Provide the (X, Y) coordinate of the cell's center where the given text is located.  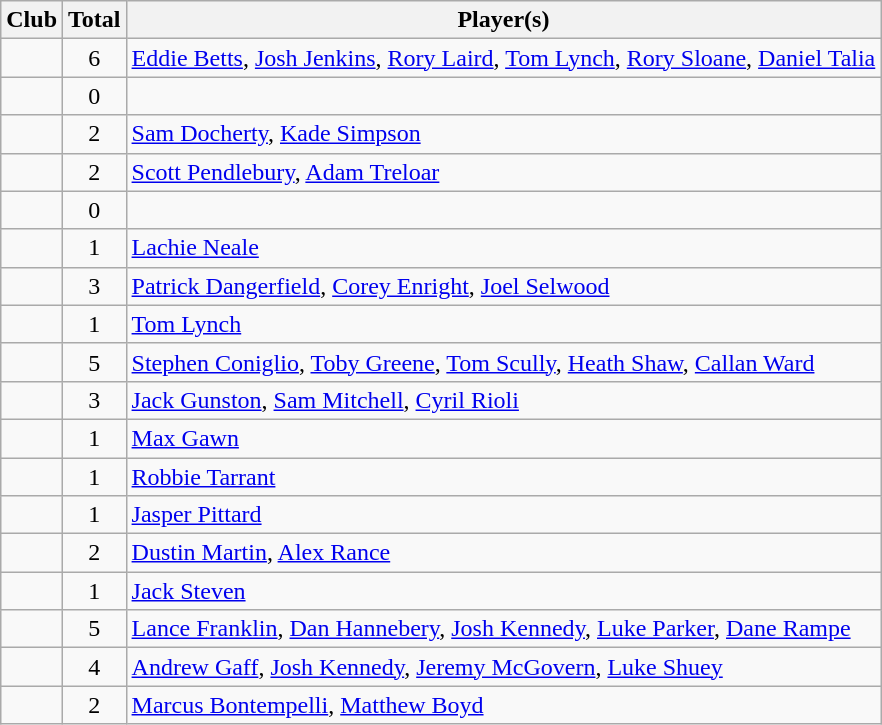
Player(s) (504, 20)
Lance Franklin, Dan Hannebery, Josh Kennedy, Luke Parker, Dane Rampe (504, 629)
Total (95, 20)
Lachie Neale (504, 248)
Robbie Tarrant (504, 477)
Marcus Bontempelli, Matthew Boyd (504, 705)
Jack Gunston, Sam Mitchell, Cyril Rioli (504, 400)
Jack Steven (504, 591)
Sam Docherty, Kade Simpson (504, 134)
Club (32, 20)
Tom Lynch (504, 324)
Patrick Dangerfield, Corey Enright, Joel Selwood (504, 286)
Max Gawn (504, 438)
Scott Pendlebury, Adam Treloar (504, 172)
6 (95, 58)
Stephen Coniglio, Toby Greene, Tom Scully, Heath Shaw, Callan Ward (504, 362)
Andrew Gaff, Josh Kennedy, Jeremy McGovern, Luke Shuey (504, 667)
Dustin Martin, Alex Rance (504, 553)
4 (95, 667)
Eddie Betts, Josh Jenkins, Rory Laird, Tom Lynch, Rory Sloane, Daniel Talia (504, 58)
Jasper Pittard (504, 515)
